Locate the cell with the specified text and output its [x, y] center coordinate. 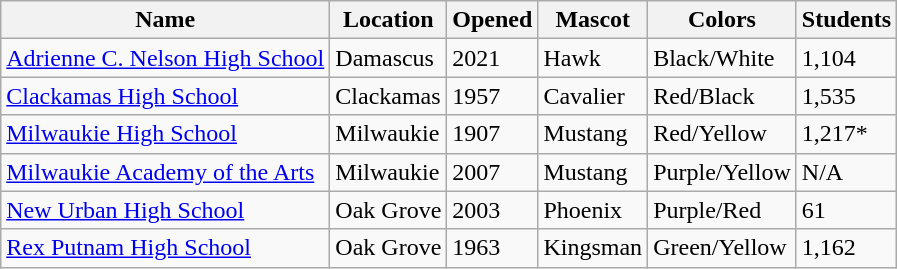
1907 [492, 134]
1957 [492, 96]
Red/Black [722, 96]
Green/Yellow [722, 248]
Kingsman [593, 248]
1,217* [846, 134]
Clackamas [388, 96]
1,104 [846, 58]
Damascus [388, 58]
1,162 [846, 248]
2021 [492, 58]
Adrienne C. Nelson High School [166, 58]
Hawk [593, 58]
Milwaukie High School [166, 134]
Cavalier [593, 96]
Students [846, 20]
2007 [492, 172]
Phoenix [593, 210]
Opened [492, 20]
Purple/Yellow [722, 172]
Purple/Red [722, 210]
Colors [722, 20]
1,535 [846, 96]
Rex Putnam High School [166, 248]
Black/White [722, 58]
2003 [492, 210]
61 [846, 210]
Mascot [593, 20]
Milwaukie Academy of the Arts [166, 172]
N/A [846, 172]
New Urban High School [166, 210]
Red/Yellow [722, 134]
Name [166, 20]
Location [388, 20]
1963 [492, 248]
Clackamas High School [166, 96]
